Locate the cell with the specified text and output its [X, Y] center coordinate. 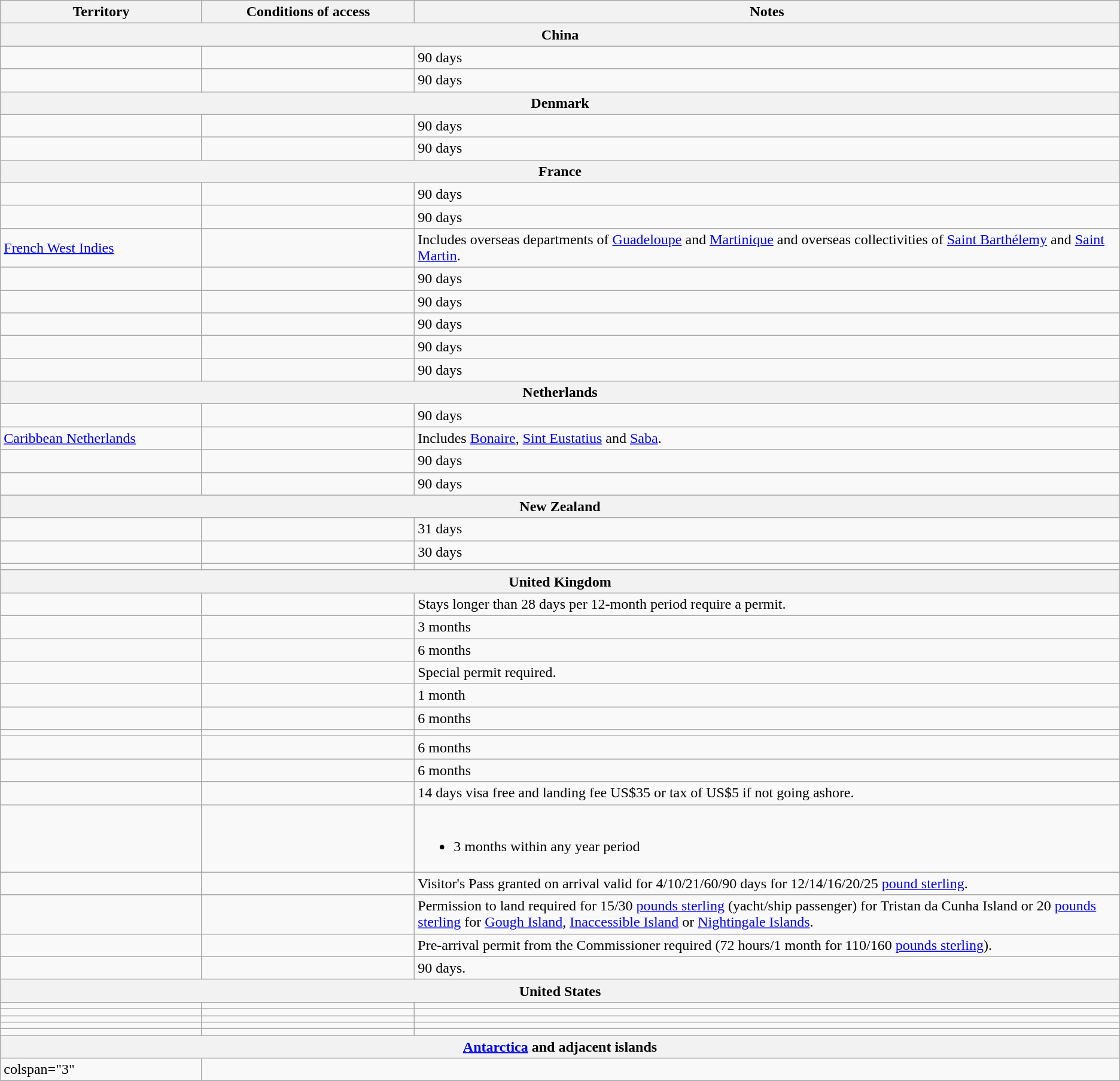
French West Indies [102, 248]
colspan="3" [102, 1070]
3 months within any year period [767, 838]
Denmark [560, 103]
3 months [767, 627]
Netherlands [560, 393]
Includes Bonaire, Sint Eustatius and Saba. [767, 438]
1 month [767, 696]
Caribbean Netherlands [102, 438]
United States [560, 991]
United Kingdom [560, 581]
31 days [767, 529]
Visitor's Pass granted on arrival valid for 4/10/21/60/90 days for 12/14/16/20/25 pound sterling. [767, 883]
30 days [767, 552]
Conditions of access [308, 12]
China [560, 35]
Antarctica and adjacent islands [560, 1047]
France [560, 171]
New Zealand [560, 506]
Notes [767, 12]
90 days. [767, 968]
Includes overseas departments of Guadeloupe and Martinique and overseas collectivities of Saint Barthélemy and Saint Martin. [767, 248]
Pre-arrival permit from the Commissioner required (72 hours/1 month for 110/160 pounds sterling). [767, 945]
Territory [102, 12]
14 days visa free and landing fee US$35 or tax of US$5 if not going ashore. [767, 793]
Stays longer than 28 days per 12-month period require a permit. [767, 604]
Special permit required. [767, 673]
